From the cell containing the given text, extract its center point as [X, Y] coordinate. 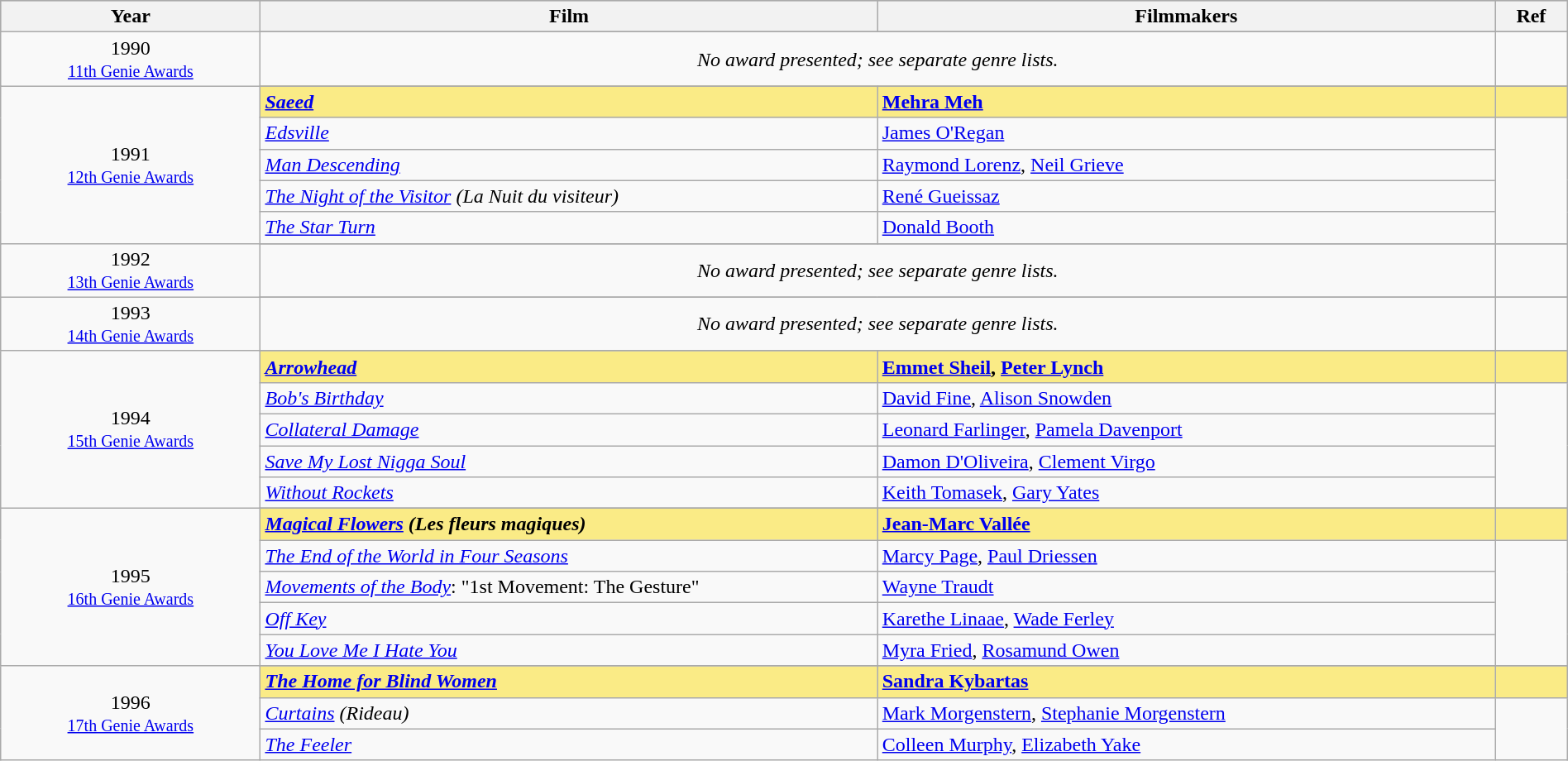
1993 14th Genie Awards [131, 324]
Ref [1532, 17]
René Gueissaz [1186, 196]
Myra Fried, Rosamund Owen [1186, 650]
Marcy Page, Paul Driessen [1186, 556]
1992 13th Genie Awards [131, 270]
1994 15th Genie Awards [131, 429]
The Home for Blind Women [569, 682]
Without Rockets [569, 493]
1995 16th Genie Awards [131, 587]
1996 17th Genie Awards [131, 713]
Movements of the Body: "1st Movement: The Gesture" [569, 587]
Mehra Meh [1186, 102]
Arrowhead [569, 366]
Edsville [569, 133]
Year [131, 17]
Damon D'Oliveira, Clement Virgo [1186, 461]
The End of the World in Four Seasons [569, 556]
You Love Me I Hate You [569, 650]
Leonard Farlinger, Pamela Davenport [1186, 429]
Save My Lost Nigga Soul [569, 461]
1990 11th Genie Awards [131, 60]
The Star Turn [569, 227]
Raymond Lorenz, Neil Grieve [1186, 165]
Bob's Birthday [569, 398]
Donald Booth [1186, 227]
Wayne Traudt [1186, 587]
Sandra Kybartas [1186, 682]
Keith Tomasek, Gary Yates [1186, 493]
Film [569, 17]
Off Key [569, 619]
Filmmakers [1186, 17]
Man Descending [569, 165]
The Night of the Visitor (La Nuit du visiteur) [569, 196]
1991 12th Genie Awards [131, 165]
Mark Morgenstern, Stephanie Morgenstern [1186, 713]
The Feeler [569, 744]
Saeed [569, 102]
Magical Flowers (Les fleurs magiques) [569, 524]
Emmet Sheil, Peter Lynch [1186, 366]
David Fine, Alison Snowden [1186, 398]
Curtains (Rideau) [569, 713]
Jean-Marc Vallée [1186, 524]
Colleen Murphy, Elizabeth Yake [1186, 744]
Collateral Damage [569, 429]
James O'Regan [1186, 133]
Karethe Linaae, Wade Ferley [1186, 619]
